From the cell containing the given text, extract its center point as [X, Y] coordinate. 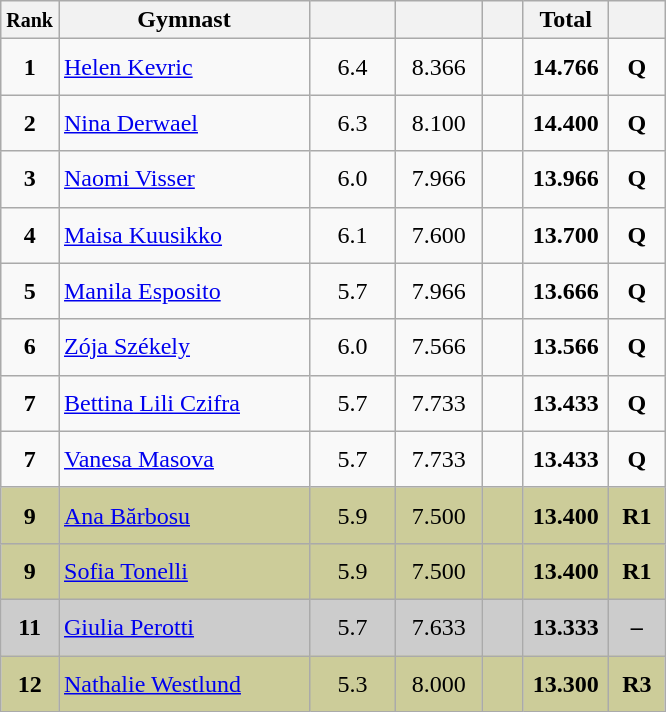
12 [30, 684]
Gymnast [184, 20]
Zója Székely [184, 347]
6.4 [353, 67]
5 [30, 291]
Naomi Visser [184, 179]
14.400 [566, 123]
Vanesa Masova [184, 459]
5.3 [353, 684]
Rank [30, 20]
2 [30, 123]
Total [566, 20]
Ana Bărbosu [184, 515]
– [637, 627]
Helen Kevric [184, 67]
Maisa Kuusikko [184, 235]
7.566 [439, 347]
13.300 [566, 684]
6 [30, 347]
7.633 [439, 627]
Sofia Tonelli [184, 571]
Giulia Perotti [184, 627]
13.966 [566, 179]
Bettina Lili Czifra [184, 403]
4 [30, 235]
Nathalie Westlund [184, 684]
14.766 [566, 67]
Manila Esposito [184, 291]
6.1 [353, 235]
6.3 [353, 123]
R3 [637, 684]
13.566 [566, 347]
7.600 [439, 235]
3 [30, 179]
1 [30, 67]
11 [30, 627]
Nina Derwael [184, 123]
13.333 [566, 627]
8.100 [439, 123]
8.366 [439, 67]
8.000 [439, 684]
13.666 [566, 291]
13.700 [566, 235]
